Find where the given text appears and provide that cell's center as [x, y] coordinate. 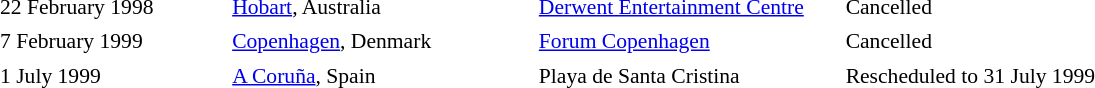
Copenhagen, Denmark [381, 42]
Forum Copenhagen [688, 42]
